Pinpoint the cell where the given text exists, returning its (x, y) midpoint coordinate. 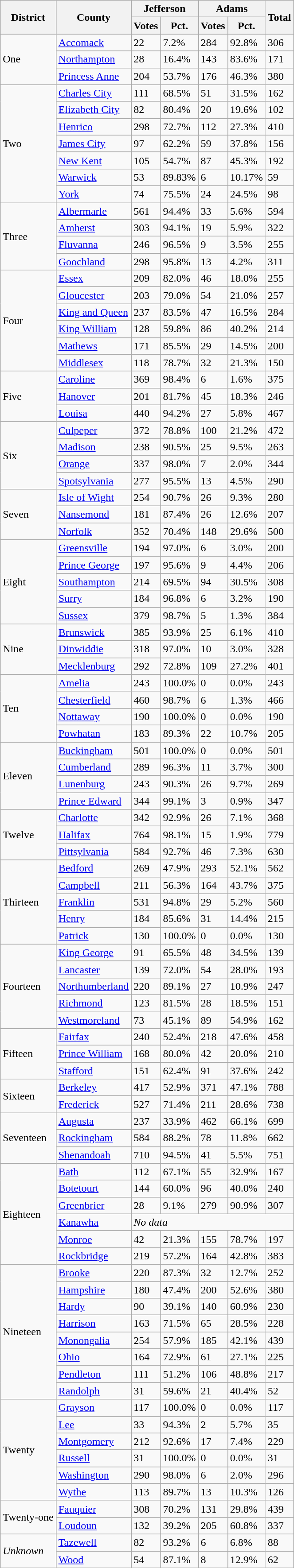
630 (279, 852)
39.2% (179, 1525)
303 (146, 228)
5.7% (247, 1425)
212 (146, 1441)
238 (146, 447)
379 (146, 616)
Wood (94, 1559)
90.9% (247, 1205)
21 (213, 1391)
60.9% (247, 1307)
11.8% (247, 1138)
150 (279, 363)
440 (146, 413)
163 (146, 1324)
296 (279, 1475)
Mecklenburg (94, 666)
85.5% (179, 346)
3.5% (247, 245)
5.2% (247, 902)
347 (279, 801)
72.0% (179, 969)
Hampshire (94, 1290)
6.8% (247, 1542)
75.5% (179, 194)
Grayson (94, 1408)
Loudoun (94, 1525)
Unknown (28, 1551)
54.9% (247, 1020)
18.5% (247, 1003)
Sussex (94, 616)
7.2% (179, 43)
52 (279, 1391)
82.0% (179, 279)
78 (213, 1138)
369 (146, 379)
322 (279, 228)
5.5% (247, 1155)
109 (213, 666)
383 (279, 1256)
277 (146, 480)
Adams (231, 9)
69.5% (179, 582)
500 (279, 531)
71.4% (179, 1104)
Essex (94, 279)
Hardy (94, 1307)
Frederick (94, 1104)
Spotsylvania (94, 480)
60.0% (179, 1189)
99.1% (179, 801)
460 (146, 700)
47.6% (247, 1037)
29.8% (247, 1509)
19 (213, 228)
Augusta (94, 1121)
Kanawha (94, 1222)
Rockingham (94, 1138)
218 (213, 1037)
148 (213, 531)
57.9% (179, 1340)
74 (146, 194)
District (28, 17)
21.0% (247, 295)
Sixteen (28, 1096)
217 (279, 1374)
Dinwiddie (94, 649)
10 (213, 649)
83.5% (179, 312)
156 (279, 143)
53.7% (179, 76)
Prince William (94, 1054)
Nineteen (28, 1332)
87.3% (179, 1273)
54.7% (179, 160)
Nine (28, 649)
59.8% (179, 329)
17 (213, 1441)
28.0% (247, 969)
31.5% (247, 93)
County (94, 17)
47.4% (179, 1290)
201 (146, 396)
95.6% (179, 565)
4.5% (247, 480)
Richmond (94, 1003)
Orange (94, 464)
Total (279, 17)
384 (279, 616)
92.8% (247, 43)
45.1% (179, 1020)
12.6% (247, 515)
458 (279, 1037)
60.8% (247, 1525)
Brunswick (94, 632)
10.7% (247, 733)
Amherst (94, 228)
Four (28, 321)
1.9% (247, 835)
Seven (28, 515)
140 (213, 1307)
94.1% (179, 228)
Twenty-one (28, 1517)
193 (279, 969)
71.5% (179, 1324)
Jefferson (165, 9)
One (28, 59)
39.1% (179, 1307)
Henrico (94, 127)
James City (94, 143)
181 (146, 515)
48 (213, 952)
90.5% (179, 447)
61 (213, 1357)
Charles City (94, 93)
29.6% (247, 531)
Norfolk (94, 531)
Five (28, 396)
5 (213, 616)
67.1% (179, 1172)
155 (213, 1239)
56.3% (179, 885)
118 (146, 363)
King William (94, 329)
Monongalia (94, 1340)
Powhatan (94, 733)
Mathews (94, 346)
Randolph (94, 1391)
9.5% (247, 447)
46.3% (247, 76)
Warwick (94, 177)
4.2% (247, 262)
37.6% (247, 1071)
Louisa (94, 413)
Surry (94, 599)
9.3% (247, 498)
Goochland (94, 262)
527 (146, 1104)
Seventeen (28, 1138)
219 (146, 1256)
48.8% (247, 1374)
89.83% (179, 177)
Henry (94, 919)
Russell (94, 1458)
126 (279, 1492)
203 (146, 295)
Botetourt (94, 1189)
98.4% (179, 379)
466 (279, 700)
462 (213, 1121)
Pendleton (94, 1374)
34.5% (247, 952)
Tazewell (94, 1542)
94.3% (179, 1425)
33.9% (179, 1121)
94 (213, 582)
51 (213, 93)
96 (213, 1189)
Eight (28, 582)
Monroe (94, 1239)
Fourteen (28, 986)
371 (213, 1088)
94.4% (179, 211)
42.8% (247, 1256)
27.3% (247, 127)
Eleven (28, 776)
52.4% (179, 1037)
89 (213, 1020)
3 (213, 801)
18.0% (247, 279)
Bath (94, 1172)
Gloucester (94, 295)
62.2% (179, 143)
Northumberland (94, 986)
24 (213, 194)
King and Queen (94, 312)
96.5% (179, 245)
5.6% (247, 211)
94.5% (179, 1155)
87.4% (179, 515)
30.5% (247, 582)
Prince Edward (94, 801)
Greenbrier (94, 1205)
Rockbridge (94, 1256)
372 (146, 430)
78.8% (179, 430)
88.2% (179, 1138)
280 (279, 498)
9.1% (179, 1205)
263 (279, 447)
279 (213, 1205)
Brooke (94, 1273)
228 (279, 1324)
183 (146, 733)
176 (213, 76)
Southampton (94, 582)
311 (279, 262)
98.1% (179, 835)
257 (279, 295)
27.1% (247, 1357)
59.6% (179, 1391)
19.6% (247, 110)
225 (279, 1357)
85.6% (179, 919)
66.1% (247, 1121)
Twenty (28, 1450)
Stafford (94, 1071)
96.8% (179, 599)
Cumberland (94, 767)
92.9% (179, 818)
128 (146, 329)
Washington (94, 1475)
113 (146, 1492)
207 (279, 515)
40.2% (247, 329)
Lancaster (94, 969)
27.2% (247, 666)
215 (279, 919)
143 (213, 59)
90.7% (179, 498)
52.1% (247, 868)
209 (146, 279)
21.2% (247, 430)
168 (146, 1054)
Six (28, 455)
318 (146, 649)
Hanover (94, 396)
65.5% (179, 952)
102 (279, 110)
83.6% (247, 59)
12.9% (247, 1559)
531 (146, 902)
3.2% (247, 599)
Amelia (94, 683)
47 (213, 312)
80.0% (179, 1054)
306 (279, 43)
86 (213, 329)
65 (213, 1324)
Patrick (94, 936)
Fairfax (94, 1037)
751 (279, 1155)
7.3% (247, 852)
252 (279, 1273)
43.7% (247, 885)
472 (279, 430)
Nottaway (94, 716)
Wythe (94, 1492)
94.2% (179, 413)
90.3% (179, 784)
352 (146, 531)
45.3% (247, 160)
131 (213, 1509)
106 (213, 1374)
70.4% (179, 531)
699 (279, 1121)
Lee (94, 1425)
York (94, 194)
55 (213, 1172)
93.9% (179, 632)
32.9% (247, 1172)
53 (146, 177)
764 (146, 835)
73 (146, 1020)
95.5% (179, 480)
Isle of Wight (94, 498)
11 (213, 767)
98 (279, 194)
Twelve (28, 835)
24.5% (247, 194)
10.3% (247, 1492)
62.4% (179, 1071)
52.6% (247, 1290)
10.9% (247, 986)
Halifax (94, 835)
92.7% (179, 852)
9.7% (247, 784)
662 (279, 1138)
14.4% (247, 919)
95.8% (179, 262)
Pittsylvania (94, 852)
20 (213, 110)
Montgomery (94, 1441)
Chesterfield (94, 700)
180 (146, 1290)
194 (146, 548)
10.17% (247, 177)
210 (279, 1054)
292 (146, 666)
41 (213, 1155)
40.4% (247, 1391)
2 (213, 1425)
562 (279, 868)
328 (279, 649)
47.9% (179, 868)
72.9% (179, 1357)
132 (146, 1525)
144 (146, 1189)
368 (279, 818)
5.9% (247, 228)
Greensville (94, 548)
Princess Anne (94, 76)
88 (279, 1542)
68.5% (179, 93)
72.8% (179, 666)
204 (146, 76)
Thirteen (28, 902)
Madison (94, 447)
62 (279, 1559)
Caroline (94, 379)
Harrison (94, 1324)
206 (279, 565)
Northampton (94, 59)
89.7% (179, 1492)
247 (279, 986)
93.2% (179, 1542)
167 (279, 1172)
Fifteen (28, 1054)
20.0% (247, 1054)
Middlesex (94, 363)
Elizabeth City (94, 110)
94.8% (179, 902)
467 (279, 413)
5.8% (247, 413)
560 (279, 902)
51.2% (179, 1374)
89.1% (179, 986)
96.3% (179, 767)
Fauquier (94, 1509)
401 (279, 666)
105 (146, 160)
57.2% (179, 1256)
37.8% (247, 143)
87 (213, 160)
242 (279, 1071)
Two (28, 143)
Prince George (94, 565)
Bedford (94, 868)
King George (94, 952)
293 (213, 868)
89.3% (179, 733)
738 (279, 1104)
87.1% (179, 1559)
35 (279, 1425)
Culpeper (94, 430)
42.1% (247, 1340)
3.7% (247, 767)
Shenandoah (94, 1155)
Campbell (94, 885)
Ten (28, 708)
Westmoreland (94, 1020)
70.2% (179, 1509)
779 (279, 835)
192 (279, 160)
230 (279, 1307)
97 (146, 143)
7 (213, 464)
4.4% (247, 565)
7.1% (247, 818)
Fluvanna (94, 245)
0.9% (247, 801)
289 (146, 767)
561 (146, 211)
Eighteen (28, 1214)
79.0% (179, 295)
14.5% (247, 346)
92.6% (179, 1441)
Buckingham (94, 751)
47.1% (247, 1088)
28.5% (247, 1324)
Berkeley (94, 1088)
Charlotte (94, 818)
Albermarle (94, 211)
12.7% (247, 1273)
81.5% (179, 1003)
Accomack (94, 43)
385 (146, 632)
229 (279, 1441)
594 (279, 211)
81.7% (179, 396)
788 (279, 1088)
New Kent (94, 160)
90 (146, 1307)
Ohio (94, 1357)
6.1% (247, 632)
15 (213, 835)
1.6% (247, 379)
100 (213, 430)
Lunenburg (94, 784)
710 (146, 1155)
No data (212, 1222)
185 (213, 1340)
16.4% (179, 59)
Nansemond (94, 515)
80.4% (179, 110)
Three (28, 236)
307 (279, 1205)
300 (279, 767)
417 (146, 1088)
45 (213, 396)
123 (146, 1003)
7.4% (247, 1441)
52.9% (179, 1088)
72.7% (179, 127)
40.0% (247, 1189)
18.3% (247, 396)
Franklin (94, 902)
16.5% (247, 312)
342 (146, 818)
8 (213, 1559)
28.6% (247, 1104)
